Return the (x, y) coordinate for the center point of the cell that contains the specified text.  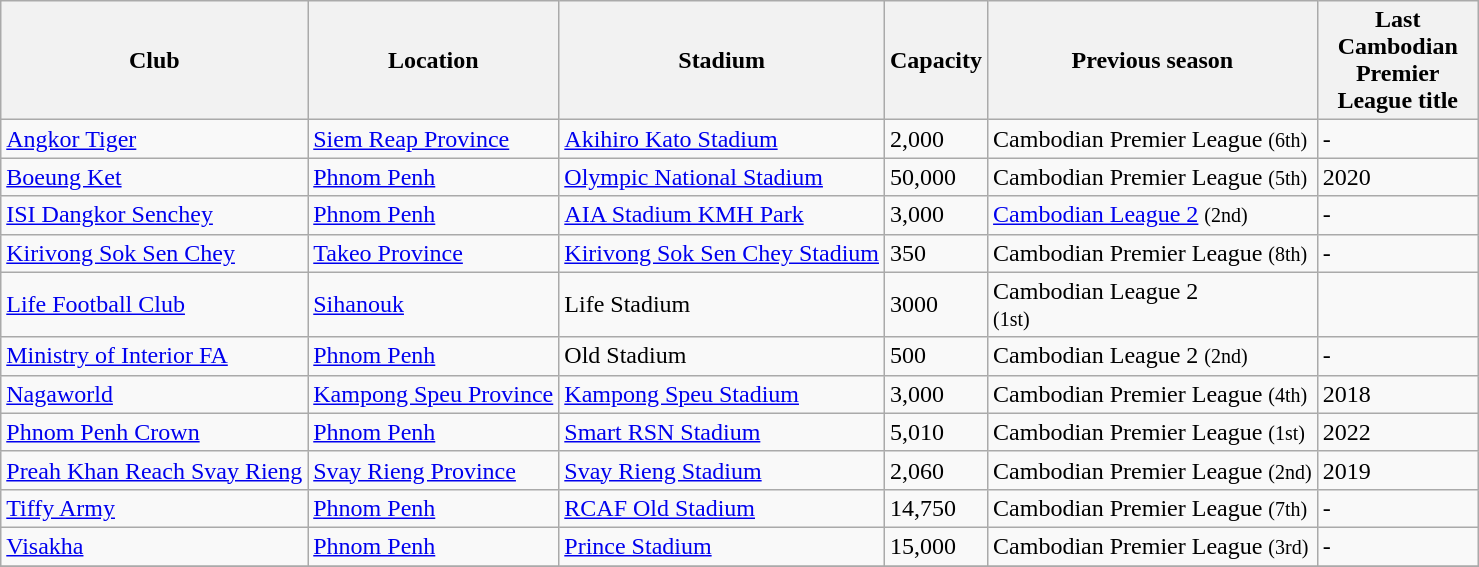
Kampong Speu Province (434, 394)
Olympic National Stadium (722, 177)
2020 (1398, 177)
Last Cambodian Premier League title (1398, 60)
2022 (1398, 432)
Old Stadium (722, 356)
Cambodian Premier League (2nd) (1153, 470)
RCAF Old Stadium (722, 508)
Boeung Ket (154, 177)
2,060 (936, 470)
350 (936, 253)
Preah Khan Reach Svay Rieng (154, 470)
Cambodian Premier League (7th) (1153, 508)
Nagaworld (154, 394)
ISI Dangkor Senchey (154, 215)
Kampong Speu Stadium (722, 394)
14,750 (936, 508)
Life Stadium (722, 304)
Cambodian Premier League (6th) (1153, 139)
Kirivong Sok Sen Chey Stadium (722, 253)
2,000 (936, 139)
Kirivong Sok Sen Chey (154, 253)
Smart RSN Stadium (722, 432)
Club (154, 60)
Tiffy Army (154, 508)
50,000 (936, 177)
Previous season (1153, 60)
5,010 (936, 432)
15,000 (936, 546)
Akihiro Kato Stadium (722, 139)
2018 (1398, 394)
Cambodian Premier League (8th) (1153, 253)
Sihanouk (434, 304)
Capacity (936, 60)
Siem Reap Province (434, 139)
Takeo Province (434, 253)
Visakha (154, 546)
Phnom Penh Crown (154, 432)
Stadium (722, 60)
Cambodian Premier League (3rd) (1153, 546)
Cambodian Premier League (5th) (1153, 177)
Prince Stadium (722, 546)
3000 (936, 304)
Angkor Tiger (154, 139)
2019 (1398, 470)
Cambodian Premier League (1st) (1153, 432)
Life Football Club (154, 304)
Cambodian Premier League (4th) (1153, 394)
Svay Rieng Stadium (722, 470)
Svay Rieng Province (434, 470)
500 (936, 356)
Ministry of Interior FA (154, 356)
Location (434, 60)
Cambodian League 2(1st) (1153, 304)
AIA Stadium KMH Park (722, 215)
